Provide the [X, Y] coordinate of the cell's center where the given text is located.  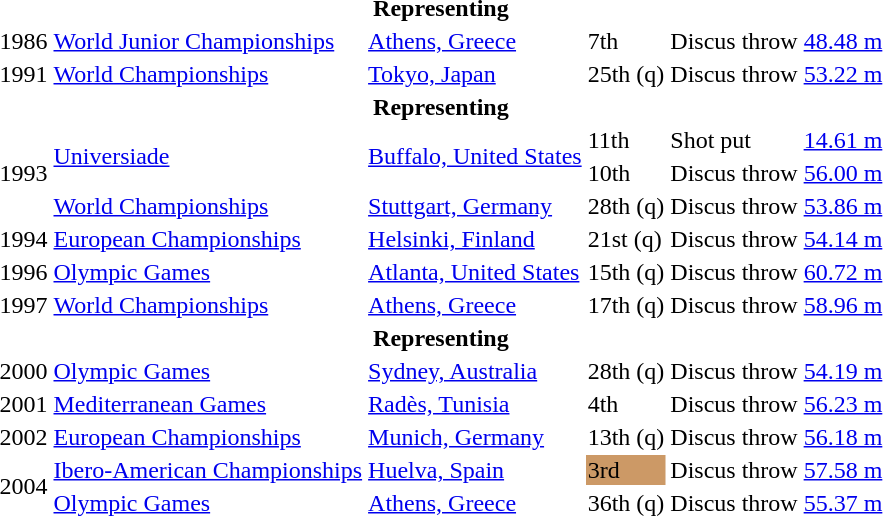
4th [626, 404]
7th [626, 41]
Helsinki, Finland [476, 239]
25th (q) [626, 74]
Sydney, Australia [476, 371]
Stuttgart, Germany [476, 206]
17th (q) [626, 305]
Munich, Germany [476, 437]
Mediterranean Games [208, 404]
Ibero-American Championships [208, 470]
21st (q) [626, 239]
Atlanta, United States [476, 272]
Radès, Tunisia [476, 404]
13th (q) [626, 437]
Universiade [208, 156]
10th [626, 173]
Tokyo, Japan [476, 74]
15th (q) [626, 272]
3rd [626, 470]
Shot put [734, 140]
Buffalo, United States [476, 156]
Huelva, Spain [476, 470]
World Junior Championships [208, 41]
11th [626, 140]
